From the cell containing the given text, extract its center point as [X, Y] coordinate. 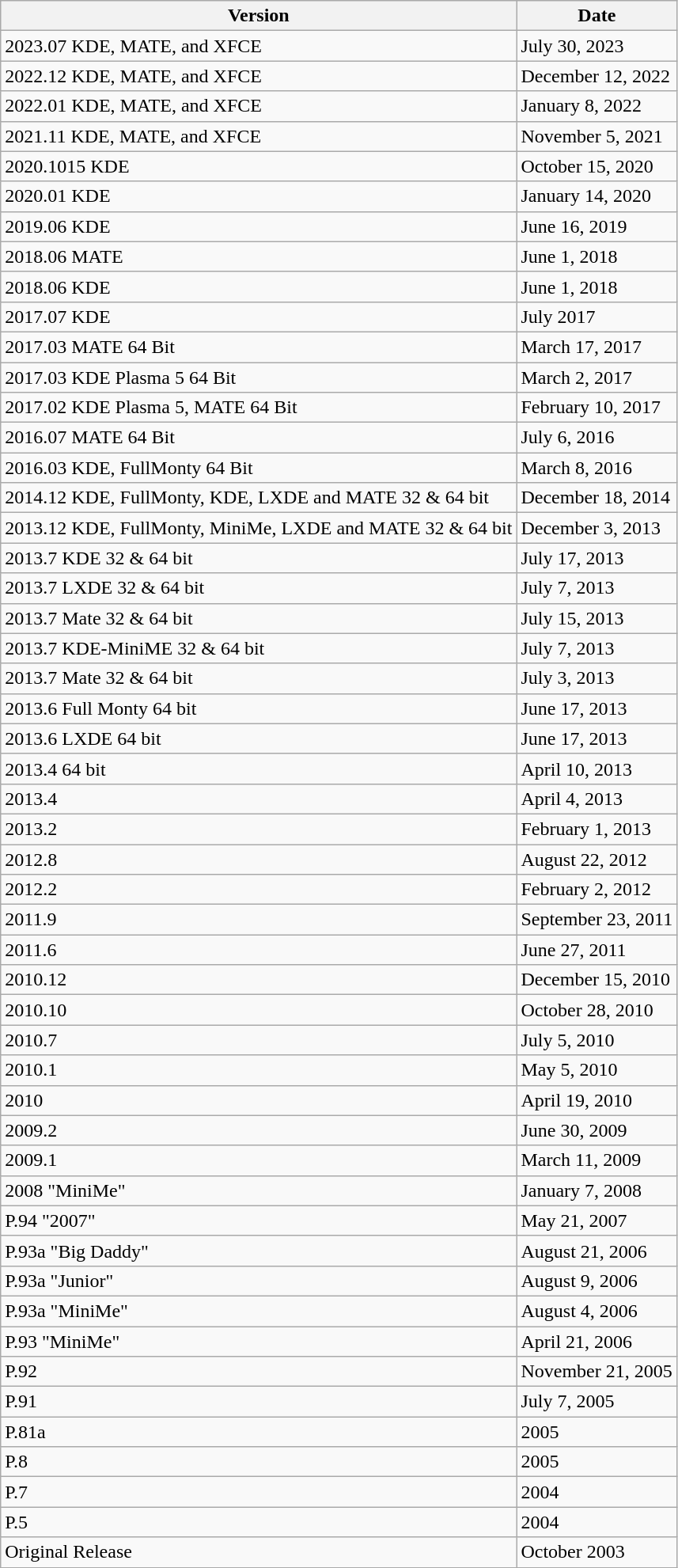
2021.11 KDE, MATE, and XFCE [259, 136]
August 21, 2006 [597, 1251]
July 7, 2005 [597, 1402]
Date [597, 16]
September 23, 2011 [597, 920]
2011.6 [259, 950]
March 8, 2016 [597, 468]
2013.2 [259, 829]
2014.12 KDE, FullMonty, KDE, LXDE and MATE 32 & 64 bit [259, 498]
2010 [259, 1100]
2013.12 KDE, FullMonty, MiniMe, LXDE and MATE 32 & 64 bit [259, 528]
2018.06 KDE [259, 287]
2018.06 MATE [259, 256]
2020.1015 KDE [259, 166]
April 10, 2013 [597, 769]
2013.6 Full Monty 64 bit [259, 708]
July 3, 2013 [597, 678]
February 10, 2017 [597, 408]
December 3, 2013 [597, 528]
August 22, 2012 [597, 859]
2020.01 KDE [259, 196]
P.5 [259, 1522]
July 5, 2010 [597, 1040]
December 18, 2014 [597, 498]
2017.03 KDE Plasma 5 64 Bit [259, 378]
March 11, 2009 [597, 1160]
2016.07 MATE 64 Bit [259, 438]
October 2003 [597, 1552]
Version [259, 16]
2009.1 [259, 1160]
2022.12 KDE, MATE, and XFCE [259, 76]
2013.7 KDE-MiniME 32 & 64 bit [259, 648]
April 19, 2010 [597, 1100]
2016.03 KDE, FullMonty 64 Bit [259, 468]
January 7, 2008 [597, 1190]
March 17, 2017 [597, 347]
July 15, 2013 [597, 618]
April 21, 2006 [597, 1342]
Original Release [259, 1552]
June 27, 2011 [597, 950]
2013.4 [259, 799]
2010.1 [259, 1070]
2012.8 [259, 859]
April 4, 2013 [597, 799]
2023.07 KDE, MATE, and XFCE [259, 46]
November 21, 2005 [597, 1372]
July 30, 2023 [597, 46]
P.91 [259, 1402]
2019.06 KDE [259, 226]
2013.6 LXDE 64 bit [259, 738]
2010.12 [259, 980]
2013.7 LXDE 32 & 64 bit [259, 588]
2012.2 [259, 890]
May 21, 2007 [597, 1221]
2010.10 [259, 1010]
P.93 "MiniMe" [259, 1342]
2011.9 [259, 920]
August 9, 2006 [597, 1281]
P.93a "Big Daddy" [259, 1251]
P.93a "MiniMe" [259, 1311]
2008 "MiniMe" [259, 1190]
2017.03 MATE 64 Bit [259, 347]
P.7 [259, 1492]
February 2, 2012 [597, 890]
P.94 "2007" [259, 1221]
2010.7 [259, 1040]
P.92 [259, 1372]
October 15, 2020 [597, 166]
July 17, 2013 [597, 558]
2013.7 KDE 32 & 64 bit [259, 558]
2013.4 64 bit [259, 769]
June 16, 2019 [597, 226]
October 28, 2010 [597, 1010]
June 30, 2009 [597, 1130]
July 6, 2016 [597, 438]
March 2, 2017 [597, 378]
December 12, 2022 [597, 76]
December 15, 2010 [597, 980]
P.93a "Junior" [259, 1281]
P.81a [259, 1432]
2017.02 KDE Plasma 5, MATE 64 Bit [259, 408]
2009.2 [259, 1130]
November 5, 2021 [597, 136]
May 5, 2010 [597, 1070]
January 8, 2022 [597, 106]
August 4, 2006 [597, 1311]
July 2017 [597, 317]
P.8 [259, 1462]
2017.07 KDE [259, 317]
February 1, 2013 [597, 829]
2022.01 KDE, MATE, and XFCE [259, 106]
January 14, 2020 [597, 196]
